Search for the cell housing the specified text and yield its (X, Y) center coordinate. 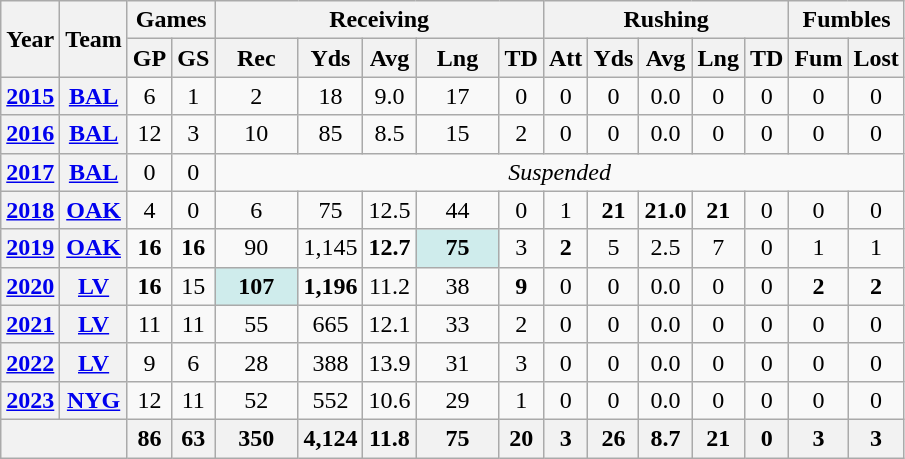
4,124 (330, 438)
Att (565, 58)
NYG (94, 400)
2023 (30, 400)
18 (330, 96)
Lost (876, 58)
8.7 (666, 438)
Receiving (380, 20)
Team (94, 39)
Suspended (560, 172)
31 (458, 362)
12.5 (390, 210)
28 (256, 362)
Games (170, 20)
2016 (30, 134)
90 (256, 248)
1,145 (330, 248)
7 (718, 248)
107 (256, 286)
21.0 (666, 210)
44 (458, 210)
GP (149, 58)
665 (330, 324)
10.6 (390, 400)
388 (330, 362)
12.1 (390, 324)
2.5 (666, 248)
4 (149, 210)
52 (256, 400)
29 (458, 400)
Fum (818, 58)
86 (149, 438)
Rushing (666, 20)
33 (458, 324)
55 (256, 324)
350 (256, 438)
2018 (30, 210)
2021 (30, 324)
38 (458, 286)
5 (614, 248)
12.7 (390, 248)
85 (330, 134)
9.0 (390, 96)
11.8 (390, 438)
1,196 (330, 286)
2020 (30, 286)
552 (330, 400)
13.9 (390, 362)
8.5 (390, 134)
17 (458, 96)
63 (194, 438)
Fumbles (846, 20)
2022 (30, 362)
20 (521, 438)
11.2 (390, 286)
2017 (30, 172)
Rec (256, 58)
Year (30, 39)
2019 (30, 248)
2015 (30, 96)
10 (256, 134)
26 (614, 438)
GS (194, 58)
